Capture the cell that displays the provided text and extract its [x, y] central coordinate. 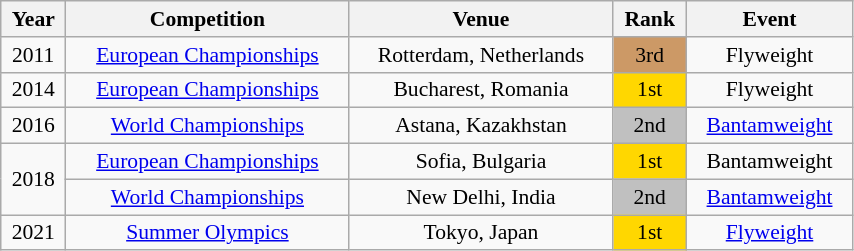
2018 [34, 180]
3rd [650, 55]
2016 [34, 126]
Astana, Kazakhstan [481, 126]
2014 [34, 90]
Summer Olympics [208, 233]
Sofia, Bulgaria [481, 162]
Rank [650, 19]
Bucharest, Romania [481, 90]
Tokyo, Japan [481, 233]
2021 [34, 233]
Rotterdam, Netherlands [481, 55]
Event [770, 19]
Competition [208, 19]
New Delhi, India [481, 197]
Venue [481, 19]
2011 [34, 55]
Year [34, 19]
